Locate the cell with the specified text and output its [X, Y] center coordinate. 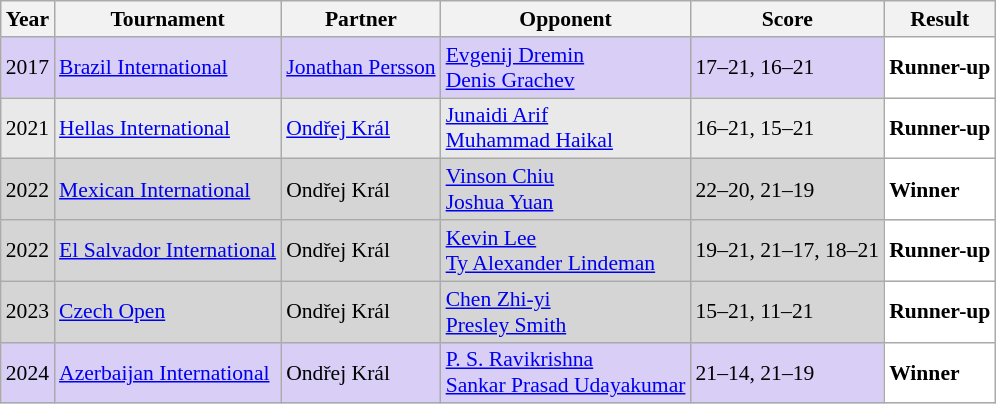
Chen Zhi-yi Presley Smith [566, 312]
Kevin Lee Ty Alexander Lindeman [566, 250]
21–14, 21–19 [787, 372]
Czech Open [168, 312]
Year [28, 19]
Brazil International [168, 68]
Hellas International [168, 128]
2021 [28, 128]
17–21, 16–21 [787, 68]
2023 [28, 312]
Opponent [566, 19]
16–21, 15–21 [787, 128]
19–21, 21–17, 18–21 [787, 250]
Evgenij Dremin Denis Grachev [566, 68]
P. S. Ravikrishna Sankar Prasad Udayakumar [566, 372]
2024 [28, 372]
Result [940, 19]
15–21, 11–21 [787, 312]
Jonathan Persson [360, 68]
Tournament [168, 19]
Azerbaijan International [168, 372]
Partner [360, 19]
2017 [28, 68]
Mexican International [168, 190]
Score [787, 19]
Junaidi Arif Muhammad Haikal [566, 128]
Vinson Chiu Joshua Yuan [566, 190]
22–20, 21–19 [787, 190]
El Salvador International [168, 250]
